Capture the cell that displays the provided text and extract its [x, y] central coordinate. 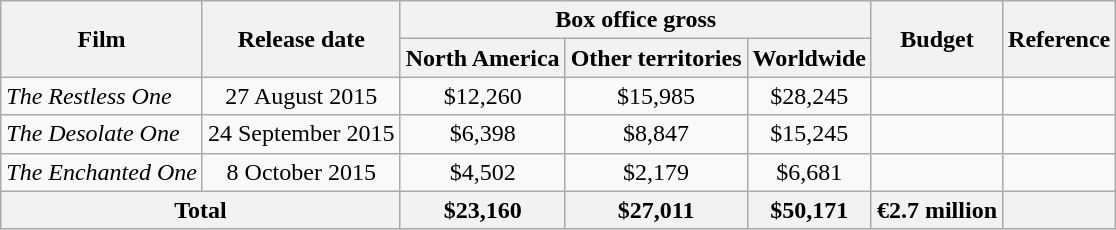
€2.7 million [936, 210]
$27,011 [656, 210]
North America [482, 58]
24 September 2015 [301, 134]
Budget [936, 39]
Other territories [656, 58]
$50,171 [809, 210]
$4,502 [482, 172]
$2,179 [656, 172]
Box office gross [636, 20]
The Desolate One [102, 134]
Film [102, 39]
$28,245 [809, 96]
$8,847 [656, 134]
Reference [1060, 39]
Total [200, 210]
Worldwide [809, 58]
The Enchanted One [102, 172]
27 August 2015 [301, 96]
$6,398 [482, 134]
$23,160 [482, 210]
$15,985 [656, 96]
$6,681 [809, 172]
Release date [301, 39]
$12,260 [482, 96]
$15,245 [809, 134]
8 October 2015 [301, 172]
The Restless One [102, 96]
